Extract the (X, Y) coordinate from the center of the cell holding the provided text.  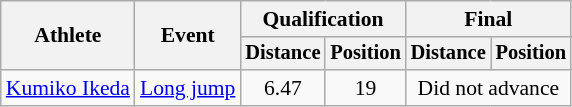
Long jump (188, 88)
Athlete (68, 36)
19 (365, 88)
Event (188, 36)
6.47 (282, 88)
Did not advance (488, 88)
Kumiko Ikeda (68, 88)
Final (488, 19)
Qualification (322, 19)
